For the text-containing cell, return its midpoint in (x, y) coordinate format. 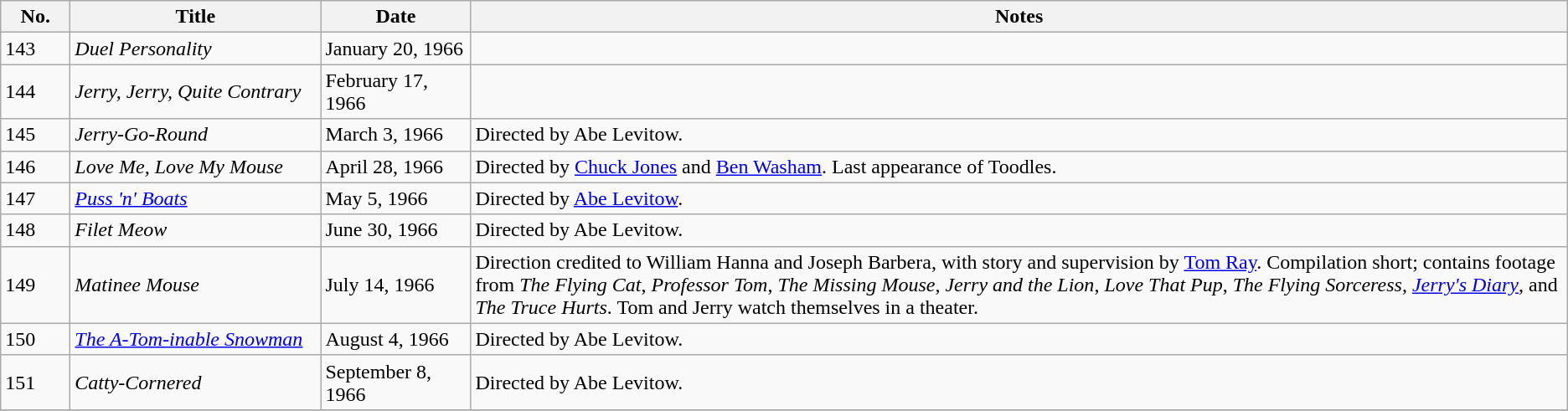
No. (35, 17)
Puss 'n' Boats (196, 198)
March 3, 1966 (395, 135)
August 4, 1966 (395, 339)
April 28, 1966 (395, 167)
Filet Meow (196, 230)
Directed by Chuck Jones and Ben Washam. Last appearance of Toodles. (1019, 167)
February 17, 1966 (395, 92)
Matinee Mouse (196, 285)
September 8, 1966 (395, 382)
151 (35, 382)
149 (35, 285)
146 (35, 167)
Notes (1019, 17)
150 (35, 339)
148 (35, 230)
Date (395, 17)
July 14, 1966 (395, 285)
June 30, 1966 (395, 230)
Love Me, Love My Mouse (196, 167)
The A-Tom-inable Snowman (196, 339)
Jerry-Go-Round (196, 135)
143 (35, 49)
January 20, 1966 (395, 49)
144 (35, 92)
Duel Personality (196, 49)
Title (196, 17)
147 (35, 198)
Catty-Cornered (196, 382)
145 (35, 135)
Jerry, Jerry, Quite Contrary (196, 92)
May 5, 1966 (395, 198)
